Provide the [X, Y] coordinate of the cell's center where the given text is located.  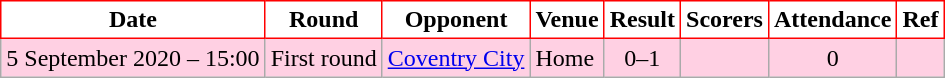
Attendance [832, 20]
Opponent [456, 20]
Round [324, 20]
Coventry City [456, 58]
Scorers [725, 20]
Result [642, 20]
Ref [920, 20]
Home [567, 58]
Venue [567, 20]
5 September 2020 – 15:00 [133, 58]
0 [832, 58]
Date [133, 20]
0–1 [642, 58]
First round [324, 58]
